Locate the cell with the specified text and output its [X, Y] center coordinate. 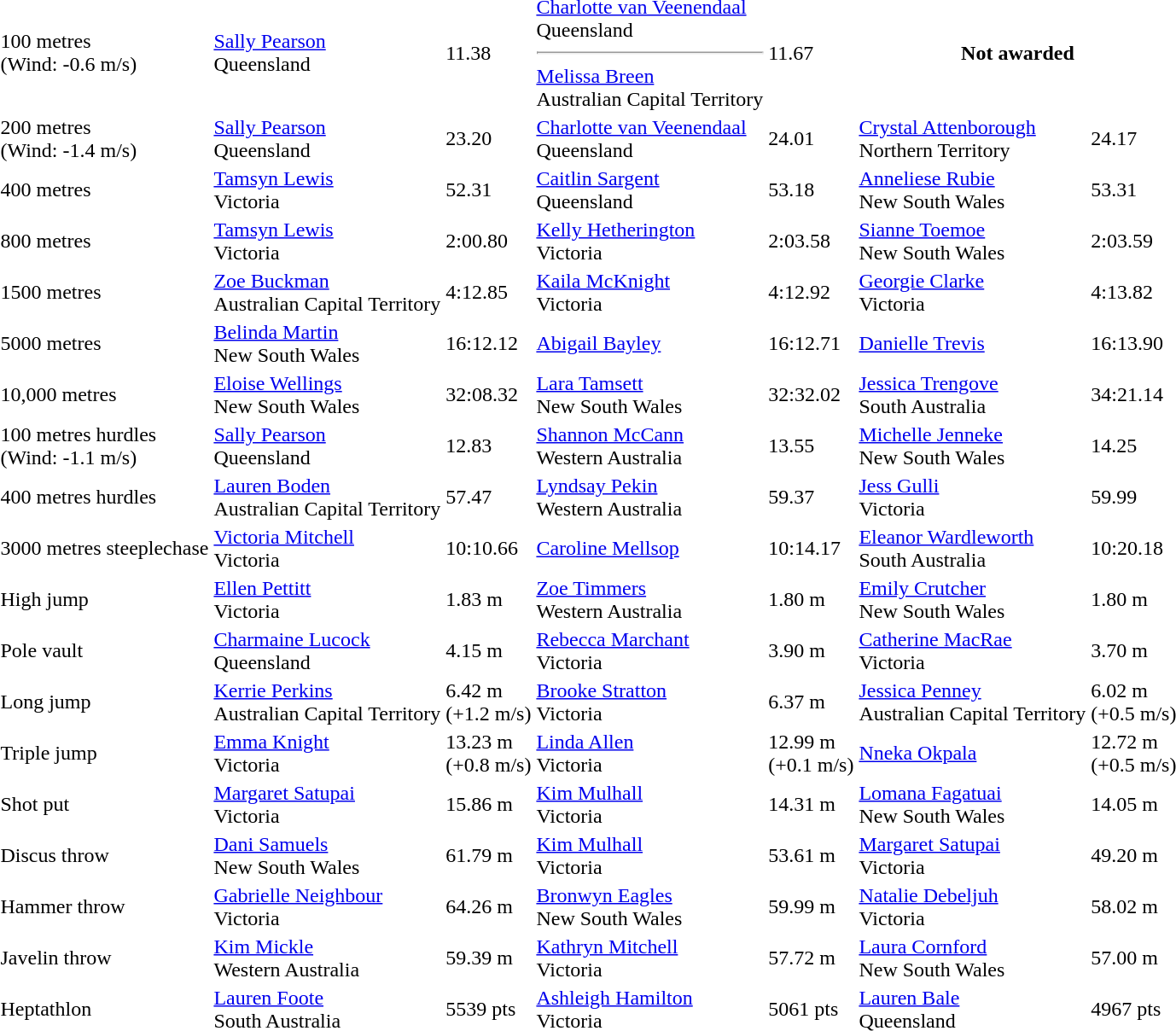
Linda AllenVictoria [650, 753]
57.47 [488, 497]
Jessica PenneyAustralian Capital Territory [973, 702]
Zoe BuckmanAustralian Capital Territory [328, 292]
32:32.02 [811, 394]
10:14.17 [811, 548]
Zoe TimmersWestern Australia [650, 599]
53.61 m [811, 855]
Nneka Okpala [973, 753]
24.01 [811, 138]
59.37 [811, 497]
Natalie DebeljuhVictoria [973, 906]
Kaila McKnightVictoria [650, 292]
Eleanor WardleworthSouth Australia [973, 548]
Emma KnightVictoria [328, 753]
Sianne ToemoeNew South Wales [973, 241]
4:12.85 [488, 292]
Kelly HetheringtonVictoria [650, 241]
15.86 m [488, 804]
Rebecca MarchantVictoria [650, 650]
Shannon McCannWestern Australia [650, 446]
12.83 [488, 446]
Anneliese RubieNew South Wales [973, 189]
59.99 m [811, 906]
Charmaine LucockQueensland [328, 650]
Belinda MartinNew South Wales [328, 343]
Eloise WellingsNew South Wales [328, 394]
1.80 m [811, 599]
Dani SamuelsNew South Wales [328, 855]
Victoria MitchellVictoria [328, 548]
53.18 [811, 189]
Kerrie PerkinsAustralian Capital Territory [328, 702]
Brooke StrattonVictoria [650, 702]
Emily CrutcherNew South Wales [973, 599]
2:00.80 [488, 241]
Kim MickleWestern Australia [328, 958]
59.39 m [488, 958]
Ellen PettittVictoria [328, 599]
Gabrielle NeighbourVictoria [328, 906]
6.42 m (+1.2 m/s) [488, 702]
Michelle JennekeNew South Wales [973, 446]
23.20 [488, 138]
Caitlin SargentQueensland [650, 189]
32:08.32 [488, 394]
57.72 m [811, 958]
3.90 m [811, 650]
6.37 m [811, 702]
4:12.92 [811, 292]
Danielle Trevis [973, 343]
16:12.71 [811, 343]
4.15 m [488, 650]
1.83 m [488, 599]
Lomana FagatuaiNew South Wales [973, 804]
Catherine MacRaeVictoria [973, 650]
64.26 m [488, 906]
Abigail Bayley [650, 343]
13.55 [811, 446]
13.23 m (+0.8 m/s) [488, 753]
Lauren BodenAustralian Capital Territory [328, 497]
Jessica TrengoveSouth Australia [973, 394]
61.79 m [488, 855]
52.31 [488, 189]
Lara TamsettNew South Wales [650, 394]
Lyndsay PekinWestern Australia [650, 497]
12.99 m (+0.1 m/s) [811, 753]
10:10.66 [488, 548]
Georgie ClarkeVictoria [973, 292]
Laura CornfordNew South Wales [973, 958]
16:12.12 [488, 343]
Caroline Mellsop [650, 548]
2:03.58 [811, 241]
Crystal AttenboroughNorthern Territory [973, 138]
Jess GulliVictoria [973, 497]
14.31 m [811, 804]
Bronwyn EaglesNew South Wales [650, 906]
Kathryn MitchellVictoria [650, 958]
Charlotte van VeenendaalQueensland [650, 138]
